Provide the (X, Y) coordinate of the cell's center where the given text is located.  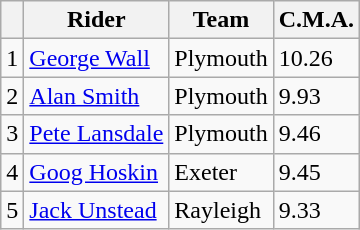
10.26 (316, 58)
5 (12, 210)
3 (12, 134)
George Wall (96, 58)
Pete Lansdale (96, 134)
Alan Smith (96, 96)
9.33 (316, 210)
Jack Unstead (96, 210)
9.93 (316, 96)
Exeter (221, 172)
1 (12, 58)
Goog Hoskin (96, 172)
C.M.A. (316, 20)
9.45 (316, 172)
9.46 (316, 134)
4 (12, 172)
Rayleigh (221, 210)
Team (221, 20)
2 (12, 96)
Rider (96, 20)
